Determine the [x, y] coordinate at the center of the cell enclosing the given text.  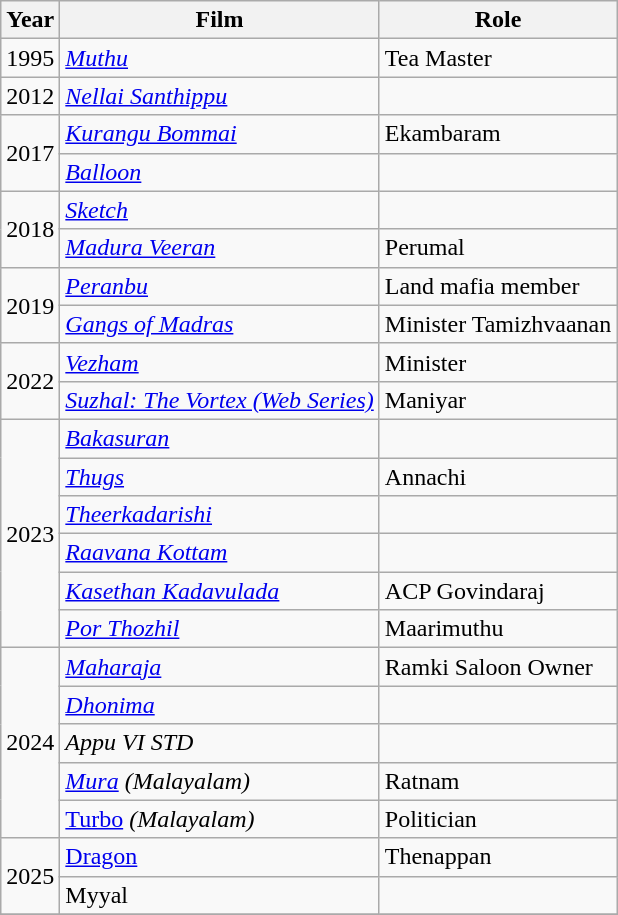
Sketch [220, 210]
Kurangu Bommai [220, 134]
2022 [30, 381]
Por Thozhil [220, 629]
Gangs of Madras [220, 324]
2025 [30, 876]
Balloon [220, 172]
Suzhal: The Vortex (Web Series) [220, 400]
Minister Tamizhvaanan [498, 324]
Mura (Malayalam) [220, 781]
Year [30, 20]
Dragon [220, 857]
Bakasuran [220, 438]
2017 [30, 153]
Thenappan [498, 857]
Theerkadarishi [220, 515]
Dhonima [220, 705]
Ratnam [498, 781]
Turbo (Malayalam) [220, 819]
2012 [30, 96]
Maharaja [220, 667]
1995 [30, 58]
Maniyar [498, 400]
Ekambaram [498, 134]
Annachi [498, 477]
Muthu [220, 58]
Madura Veeran [220, 248]
2023 [30, 533]
Minister [498, 362]
ACP Govindaraj [498, 591]
2024 [30, 743]
Maarimuthu [498, 629]
Vezham [220, 362]
Ramki Saloon Owner [498, 667]
Film [220, 20]
2019 [30, 305]
Kasethan Kadavulada [220, 591]
Perumal [498, 248]
Appu VI STD [220, 743]
Role [498, 20]
Peranbu [220, 286]
Tea Master [498, 58]
2018 [30, 229]
Politician [498, 819]
Land mafia member [498, 286]
Myyal [220, 895]
Thugs [220, 477]
Nellai Santhippu [220, 96]
Raavana Kottam [220, 553]
